Search for the cell housing the specified text and yield its [X, Y] center coordinate. 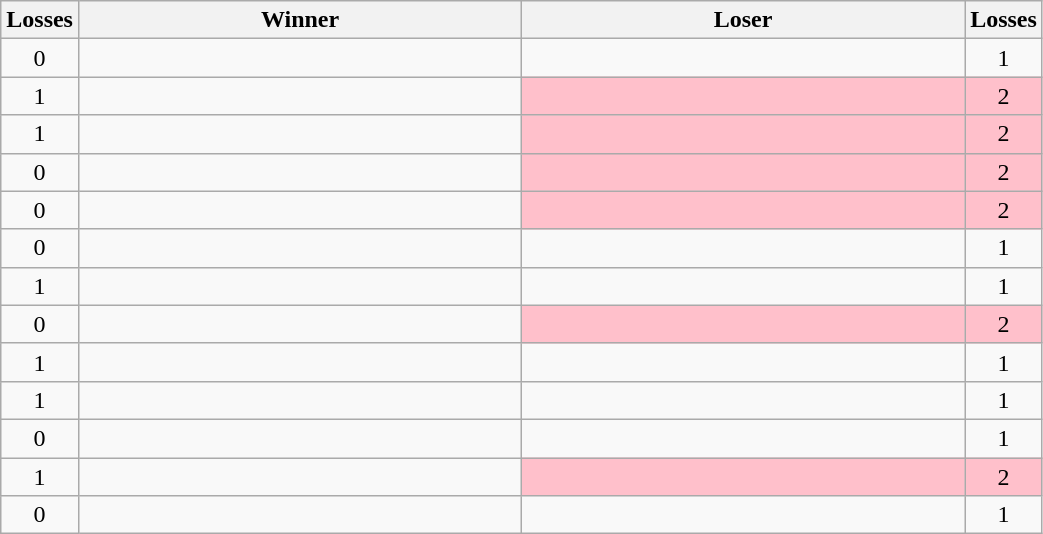
Winner [300, 20]
Loser [744, 20]
